Pinpoint the cell where the given text exists, returning its (x, y) midpoint coordinate. 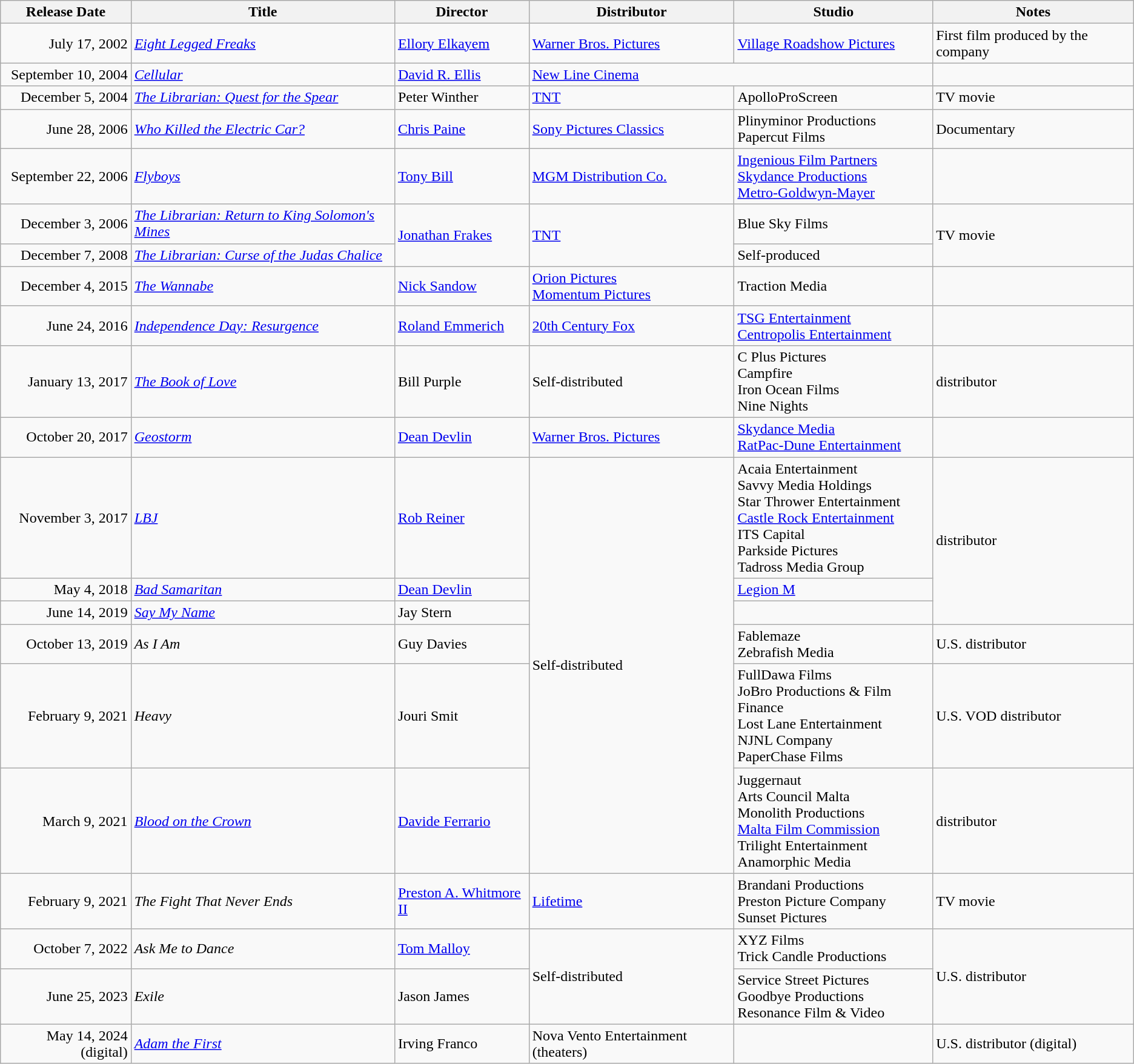
Acaia EntertainmentSavvy Media HoldingsStar Thrower EntertainmentCastle Rock EntertainmentITS CapitalParkside PicturesTadross Media Group (834, 517)
December 4, 2015 (65, 286)
Nova Vento Entertainment (theaters) (631, 1044)
C Plus PicturesCampfireIron Ocean FilmsNine Nights (834, 382)
David R. Ellis (462, 74)
TSG EntertainmentCentropolis Entertainment (834, 326)
The Book of Love (263, 382)
December 3, 2006 (65, 224)
Jay Stern (462, 613)
Blue Sky Films (834, 224)
Jonathan Frakes (462, 235)
Studio (834, 12)
Exile (263, 996)
Legion M (834, 590)
Ask Me to Dance (263, 948)
The Librarian: Curse of the Judas Chalice (263, 255)
Blood on the Crown (263, 821)
September 10, 2004 (65, 74)
June 28, 2006 (65, 128)
Village Roadshow Pictures (834, 44)
The Librarian: Quest for the Spear (263, 97)
Release Date (65, 12)
Independence Day: Resurgence (263, 326)
Eight Legged Freaks (263, 44)
Flyboys (263, 176)
September 22, 2006 (65, 176)
Roland Emmerich (462, 326)
Self-produced (834, 255)
Chris Paine (462, 128)
May 4, 2018 (65, 590)
Heavy (263, 716)
XYZ FilmsTrick Candle Productions (834, 948)
Jason James (462, 996)
Peter Winther (462, 97)
Documentary (1033, 128)
Geostorm (263, 437)
May 14, 2024 (digital) (65, 1044)
Irving Franco (462, 1044)
June 25, 2023 (65, 996)
Who Killed the Electric Car? (263, 128)
The Wannabe (263, 286)
November 3, 2017 (65, 517)
As I Am (263, 644)
Ellory Elkayem (462, 44)
Davide Ferrario (462, 821)
Lifetime (631, 901)
Cellular (263, 74)
U.S. VOD distributor (1033, 716)
Distributor (631, 12)
October 13, 2019 (65, 644)
October 20, 2017 (65, 437)
Jouri Smit (462, 716)
FablemazeZebrafish Media (834, 644)
JuggernautArts Council MaltaMonolith ProductionsMalta Film CommissionTrilight EntertainmentAnamorphic Media (834, 821)
Director (462, 12)
Rob Reiner (462, 517)
January 13, 2017 (65, 382)
Tom Malloy (462, 948)
20th Century Fox (631, 326)
March 9, 2021 (65, 821)
The Librarian: Return to King Solomon's Mines (263, 224)
June 14, 2019 (65, 613)
Service Street PicturesGoodbye ProductionsResonance Film & Video (834, 996)
First film produced by the company (1033, 44)
Say My Name (263, 613)
July 17, 2002 (65, 44)
Notes (1033, 12)
October 7, 2022 (65, 948)
Orion PicturesMomentum Pictures (631, 286)
FullDawa FilmsJoBro Productions & Film FinanceLost Lane EntertainmentNJNL CompanyPaperChase Films (834, 716)
Preston A. Whitmore II (462, 901)
Skydance MediaRatPac-Dune Entertainment (834, 437)
MGM Distribution Co. (631, 176)
Tony Bill (462, 176)
The Fight That Never Ends (263, 901)
Nick Sandow (462, 286)
New Line Cinema (731, 74)
Guy Davies (462, 644)
Traction Media (834, 286)
U.S. distributor (digital) (1033, 1044)
LBJ (263, 517)
Plinyminor ProductionsPapercut Films (834, 128)
June 24, 2016 (65, 326)
December 5, 2004 (65, 97)
December 7, 2008 (65, 255)
Title (263, 12)
Brandani ProductionsPreston Picture CompanySunset Pictures (834, 901)
Adam the First (263, 1044)
Bill Purple (462, 382)
ApolloProScreen (834, 97)
Sony Pictures Classics (631, 128)
Ingenious Film PartnersSkydance ProductionsMetro-Goldwyn-Mayer (834, 176)
Bad Samaritan (263, 590)
